Identify which cell holds the provided text, then report its (x, y) central coordinate. 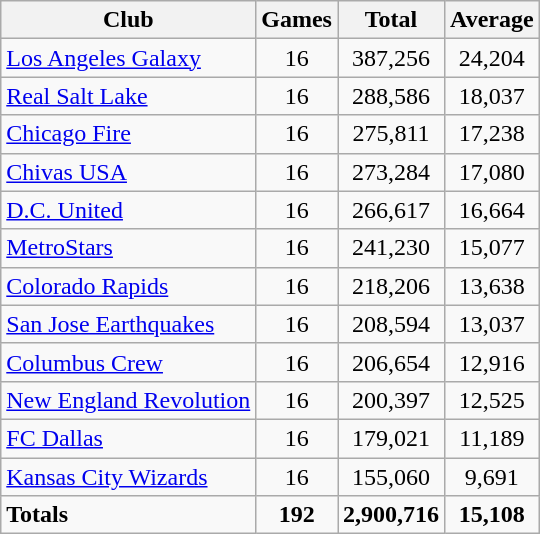
16,664 (492, 210)
Club (128, 20)
17,080 (492, 172)
D.C. United (128, 210)
24,204 (492, 58)
192 (297, 515)
Los Angeles Galaxy (128, 58)
218,206 (392, 286)
13,638 (492, 286)
Total (392, 20)
206,654 (392, 362)
266,617 (392, 210)
Average (492, 20)
275,811 (392, 134)
MetroStars (128, 248)
15,077 (492, 248)
2,900,716 (392, 515)
273,284 (392, 172)
12,525 (492, 400)
Kansas City Wizards (128, 477)
200,397 (392, 400)
208,594 (392, 324)
15,108 (492, 515)
11,189 (492, 438)
13,037 (492, 324)
18,037 (492, 96)
179,021 (392, 438)
17,238 (492, 134)
155,060 (392, 477)
Chivas USA (128, 172)
241,230 (392, 248)
288,586 (392, 96)
San Jose Earthquakes (128, 324)
9,691 (492, 477)
387,256 (392, 58)
Real Salt Lake (128, 96)
Columbus Crew (128, 362)
12,916 (492, 362)
Games (297, 20)
Totals (128, 515)
FC Dallas (128, 438)
New England Revolution (128, 400)
Colorado Rapids (128, 286)
Chicago Fire (128, 134)
